Identify which cell holds the provided text, then report its (x, y) central coordinate. 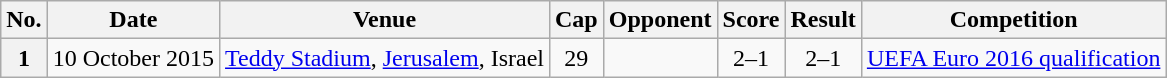
29 (576, 58)
1 (24, 58)
Score (751, 20)
10 October 2015 (133, 58)
UEFA Euro 2016 qualification (1014, 58)
Venue (385, 20)
No. (24, 20)
Teddy Stadium, Jerusalem, Israel (385, 58)
Date (133, 20)
Result (823, 20)
Competition (1014, 20)
Cap (576, 20)
Opponent (660, 20)
